Output the (X, Y) coordinate of the center of the cell containing the given text.  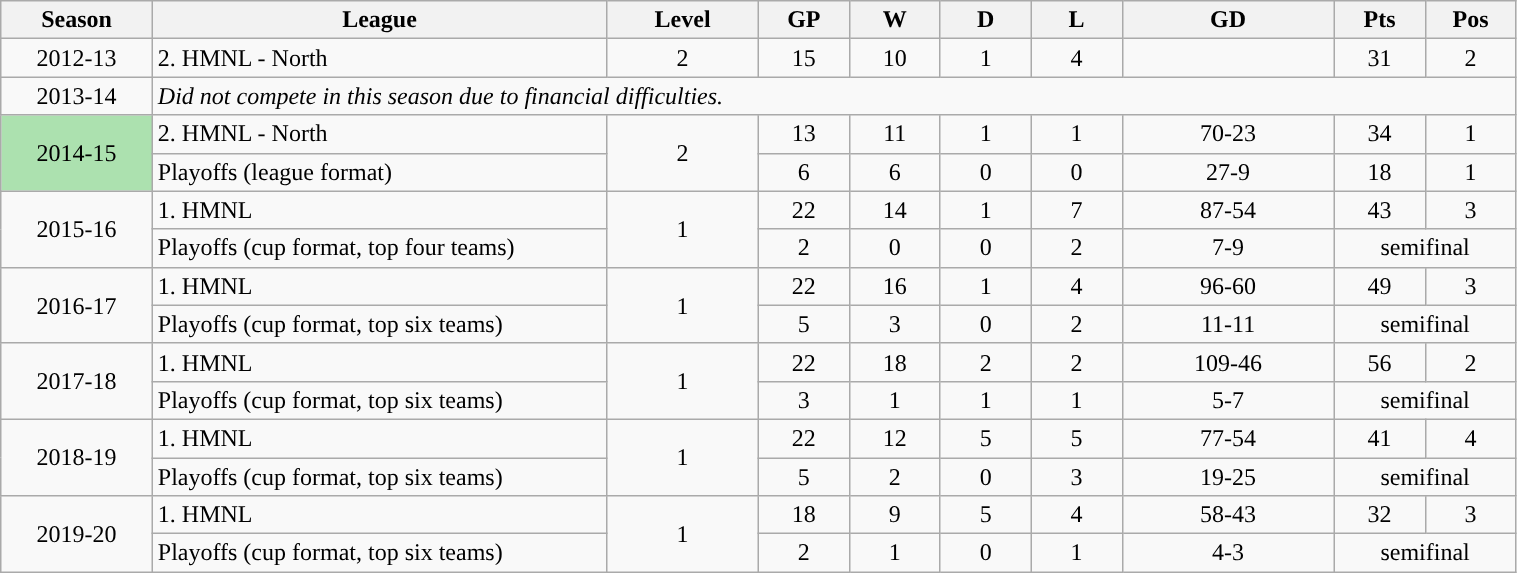
96-60 (1228, 286)
7-9 (1228, 248)
Season (77, 20)
49 (1380, 286)
4-3 (1228, 553)
W (894, 20)
58-43 (1228, 515)
41 (1380, 438)
56 (1380, 362)
2013-14 (77, 96)
32 (1380, 515)
109-46 (1228, 362)
2018-19 (77, 457)
2019-20 (77, 534)
70-23 (1228, 134)
31 (1380, 58)
Pos (1470, 20)
GD (1228, 20)
2016-17 (77, 305)
D (986, 20)
16 (894, 286)
43 (1380, 210)
7 (1076, 210)
77-54 (1228, 438)
13 (804, 134)
12 (894, 438)
2015-16 (77, 229)
GP (804, 20)
L (1076, 20)
11-11 (1228, 324)
19-25 (1228, 477)
Did not compete in this season due to financial difficulties. (834, 96)
10 (894, 58)
Pts (1380, 20)
League (380, 20)
15 (804, 58)
11 (894, 134)
5-7 (1228, 400)
Level (683, 20)
Playoffs (cup format, top four teams) (380, 248)
27-9 (1228, 172)
2014-15 (77, 153)
87-54 (1228, 210)
34 (1380, 134)
Playoffs (league format) (380, 172)
2017-18 (77, 381)
9 (894, 515)
2012-13 (77, 58)
14 (894, 210)
